Detect which cell encompasses the target text, then output its [X, Y] center coordinate. 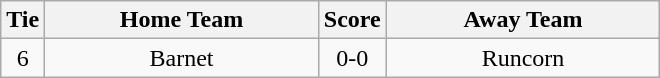
0-0 [352, 58]
Runcorn [523, 58]
Score [352, 20]
Home Team [182, 20]
Barnet [182, 58]
Away Team [523, 20]
Tie [23, 20]
6 [23, 58]
